Determine the [x, y] coordinate at the center of the cell enclosing the given text.  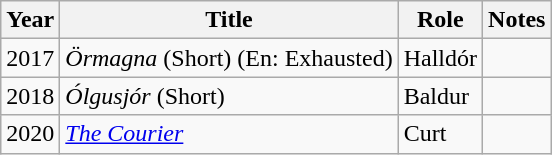
2018 [30, 96]
Notes [517, 20]
Title [229, 20]
Halldór [440, 58]
Ólgusjór (Short) [229, 96]
Curt [440, 134]
Year [30, 20]
Role [440, 20]
Baldur [440, 96]
The Courier [229, 134]
2020 [30, 134]
Örmagna (Short) (En: Exhausted) [229, 58]
2017 [30, 58]
